Return (X, Y) of the center of cell containing provided text 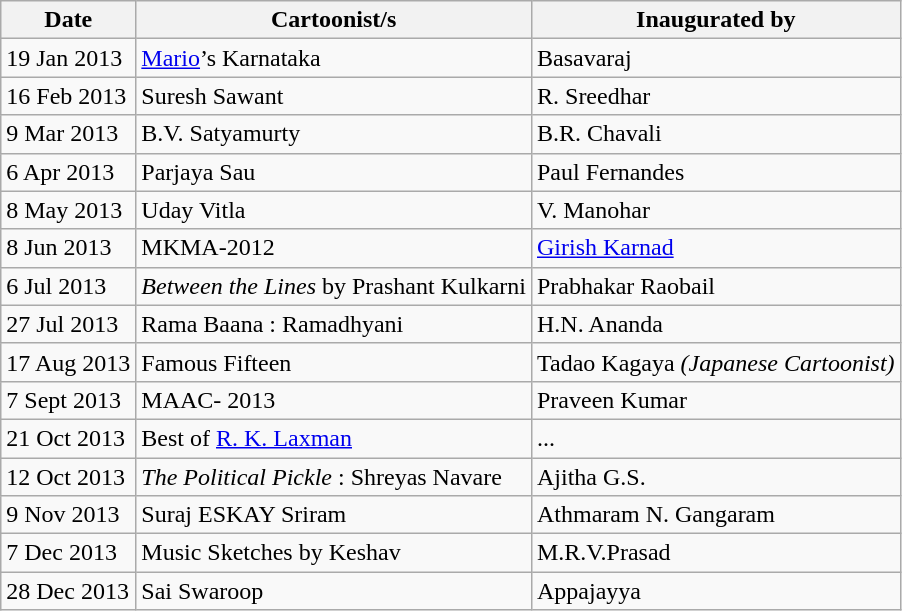
Suresh Sawant (334, 96)
7 Dec 2013 (68, 553)
The Political Pickle : Shreyas Navare (334, 477)
8 May 2013 (68, 210)
Music Sketches by Keshav (334, 553)
12 Oct 2013 (68, 477)
MAAC- 2013 (334, 400)
Athmaram N. Gangaram (716, 515)
Parjaya Sau (334, 172)
Date (68, 20)
H.N. Ananda (716, 324)
Between the Lines by Prashant Kulkarni (334, 286)
19 Jan 2013 (68, 58)
Girish Karnad (716, 248)
Paul Fernandes (716, 172)
Ajitha G.S. (716, 477)
Suraj ESKAY Sriram (334, 515)
Famous Fifteen (334, 362)
Sai Swaroop (334, 591)
27 Jul 2013 (68, 324)
... (716, 438)
7 Sept 2013 (68, 400)
6 Apr 2013 (68, 172)
Mario’s Karnataka (334, 58)
Rama Baana : Ramadhyani (334, 324)
R. Sreedhar (716, 96)
B.R. Chavali (716, 134)
B.V. Satyamurty (334, 134)
Prabhakar Raobail (716, 286)
Cartoonist/s (334, 20)
21 Oct 2013 (68, 438)
6 Jul 2013 (68, 286)
Appajayya (716, 591)
8 Jun 2013 (68, 248)
Inaugurated by (716, 20)
9 Mar 2013 (68, 134)
Basavaraj (716, 58)
Tadao Kagaya (Japanese Cartoonist) (716, 362)
V. Manohar (716, 210)
28 Dec 2013 (68, 591)
Best of R. K. Laxman (334, 438)
MKMA-2012 (334, 248)
Uday Vitla (334, 210)
M.R.V.Prasad (716, 553)
17 Aug 2013 (68, 362)
Praveen Kumar (716, 400)
16 Feb 2013 (68, 96)
9 Nov 2013 (68, 515)
